Return the [x, y] coordinate for the center point of the cell that contains the specified text.  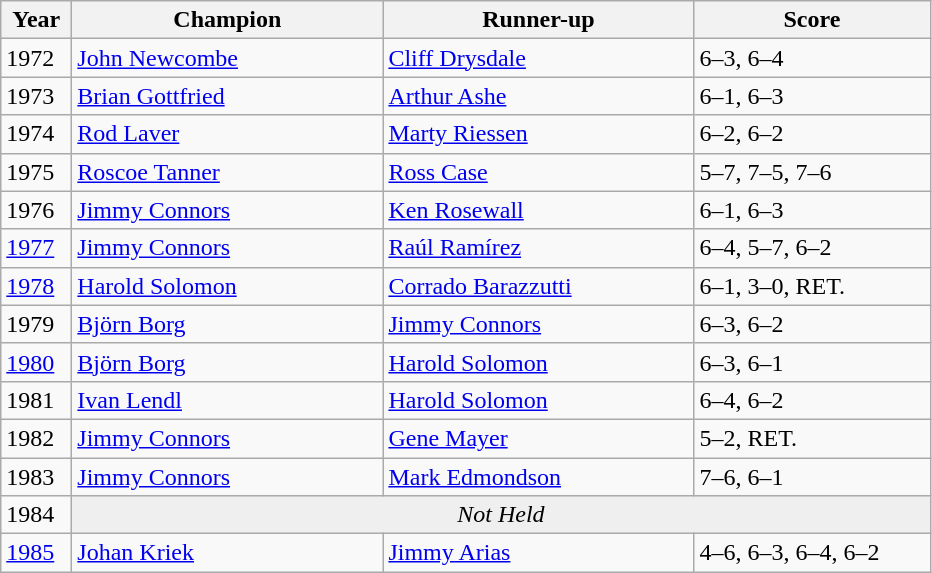
Score [812, 20]
Year [36, 20]
Not Held [501, 515]
Mark Edmondson [538, 477]
6–4, 6–2 [812, 400]
1978 [36, 286]
Raúl Ramírez [538, 248]
5–2, RET. [812, 438]
1977 [36, 248]
Corrado Barazzutti [538, 286]
Runner-up [538, 20]
Roscoe Tanner [228, 172]
John Newcombe [228, 58]
4–6, 6–3, 6–4, 6–2 [812, 553]
1983 [36, 477]
Brian Gottfried [228, 96]
6–3, 6–4 [812, 58]
1985 [36, 553]
1981 [36, 400]
5–7, 7–5, 7–6 [812, 172]
7–6, 6–1 [812, 477]
6–2, 6–2 [812, 134]
1979 [36, 324]
6–3, 6–1 [812, 362]
Ross Case [538, 172]
1973 [36, 96]
1972 [36, 58]
1975 [36, 172]
Gene Mayer [538, 438]
1974 [36, 134]
6–3, 6–2 [812, 324]
Johan Kriek [228, 553]
Arthur Ashe [538, 96]
Champion [228, 20]
Jimmy Arias [538, 553]
Rod Laver [228, 134]
6–1, 3–0, RET. [812, 286]
Ivan Lendl [228, 400]
1984 [36, 515]
Ken Rosewall [538, 210]
Marty Riessen [538, 134]
1982 [36, 438]
1980 [36, 362]
1976 [36, 210]
6–4, 5–7, 6–2 [812, 248]
Cliff Drysdale [538, 58]
